Search for the cell housing the specified text and yield its (x, y) center coordinate. 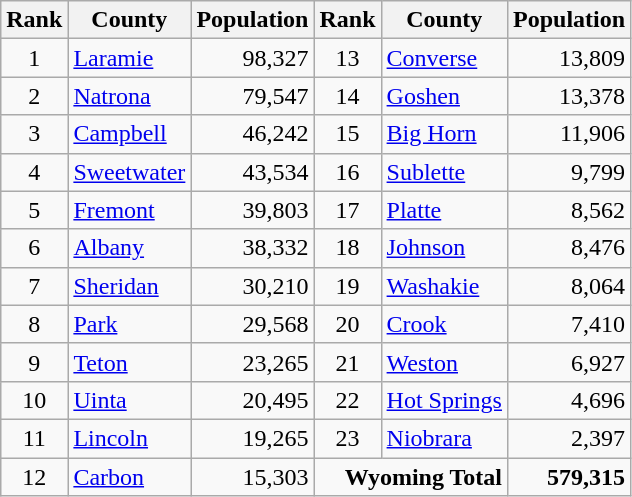
4,696 (568, 400)
5 (34, 210)
7,410 (568, 324)
6 (34, 248)
1 (34, 58)
Goshen (444, 96)
Campbell (130, 134)
11,906 (568, 134)
3 (34, 134)
579,315 (568, 477)
15 (348, 134)
Lincoln (130, 438)
Platte (444, 210)
8,476 (568, 248)
8,562 (568, 210)
2 (34, 96)
Weston (444, 362)
13,378 (568, 96)
13,809 (568, 58)
Sweetwater (130, 172)
10 (34, 400)
79,547 (252, 96)
Teton (130, 362)
22 (348, 400)
Big Horn (444, 134)
Laramie (130, 58)
18 (348, 248)
Converse (444, 58)
13 (348, 58)
16 (348, 172)
20 (348, 324)
39,803 (252, 210)
98,327 (252, 58)
12 (34, 477)
Uinta (130, 400)
7 (34, 286)
2,397 (568, 438)
46,242 (252, 134)
Park (130, 324)
Johnson (444, 248)
Crook (444, 324)
21 (348, 362)
Albany (130, 248)
19 (348, 286)
20,495 (252, 400)
4 (34, 172)
43,534 (252, 172)
30,210 (252, 286)
Hot Springs (444, 400)
17 (348, 210)
9,799 (568, 172)
23,265 (252, 362)
Wyoming Total (411, 477)
Fremont (130, 210)
Sheridan (130, 286)
14 (348, 96)
9 (34, 362)
23 (348, 438)
15,303 (252, 477)
11 (34, 438)
Carbon (130, 477)
Niobrara (444, 438)
Washakie (444, 286)
38,332 (252, 248)
Natrona (130, 96)
Sublette (444, 172)
8 (34, 324)
6,927 (568, 362)
19,265 (252, 438)
8,064 (568, 286)
29,568 (252, 324)
